For the text-containing cell, return its midpoint in (x, y) coordinate format. 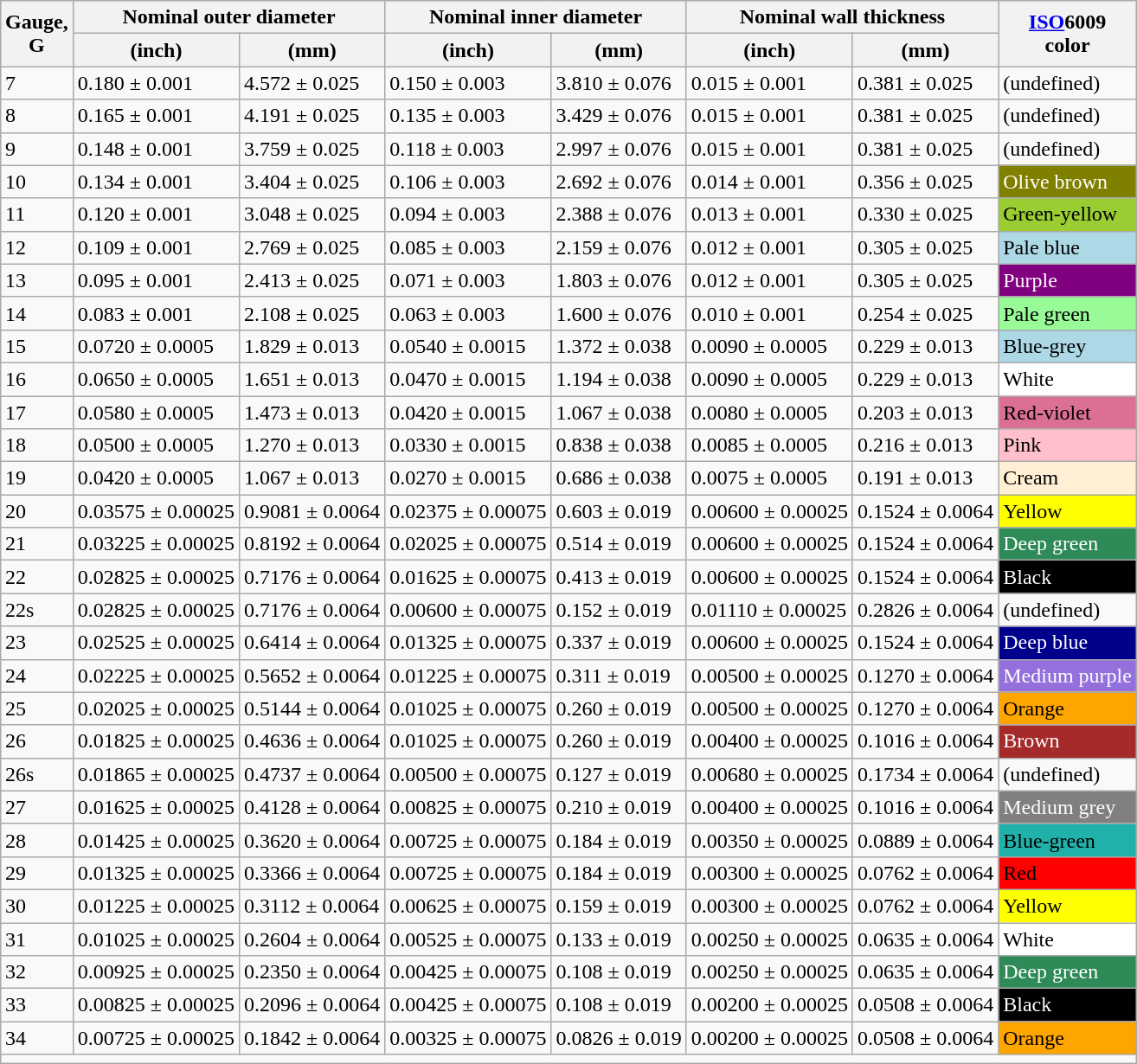
2.159 ± 0.076 (619, 247)
Gauge, G (37, 34)
0.0889 ± 0.0064 (925, 840)
0.01625 ± 0.00025 (156, 807)
0.603 ± 0.019 (619, 511)
0.152 ± 0.019 (619, 610)
0.0420 ± 0.0015 (468, 413)
0.01425 ± 0.00025 (156, 840)
0.191 ± 0.013 (925, 478)
0.01225 ± 0.00025 (156, 906)
0.134 ± 0.001 (156, 182)
2.413 ± 0.025 (312, 280)
1.651 ± 0.013 (312, 379)
17 (37, 413)
0.010 ± 0.001 (769, 313)
Medium grey (1068, 807)
2.108 ± 0.025 (312, 313)
Nominal outer diameter (228, 17)
0.014 ± 0.001 (769, 182)
0.838 ± 0.038 (619, 445)
2.997 ± 0.076 (619, 149)
0.2350 ± 0.0064 (312, 972)
0.330 ± 0.025 (925, 215)
0.135 ± 0.003 (468, 116)
26s (37, 774)
Medium purple (1068, 676)
31 (37, 939)
11 (37, 215)
3.048 ± 0.025 (312, 215)
2.692 ± 0.076 (619, 182)
0.686 ± 0.038 (619, 478)
0.00600 ± 0.00075 (468, 610)
Cream (1068, 478)
Pale blue (1068, 247)
0.063 ± 0.003 (468, 313)
0.413 ± 0.019 (619, 577)
0.514 ± 0.019 (619, 544)
32 (37, 972)
1.067 ± 0.013 (312, 478)
22s (37, 610)
0.00825 ± 0.00025 (156, 1005)
0.254 ± 0.025 (925, 313)
12 (37, 247)
0.01025 ± 0.00025 (156, 939)
0.02375 ± 0.00075 (468, 511)
4.572 ± 0.025 (312, 83)
0.0330 ± 0.0015 (468, 445)
0.01225 ± 0.00075 (468, 676)
0.2604 ± 0.0064 (312, 939)
28 (37, 840)
14 (37, 313)
2.769 ± 0.025 (312, 247)
0.6414 ± 0.0064 (312, 643)
0.02025 ± 0.00075 (468, 544)
Brown (1068, 741)
Green-yellow (1068, 215)
1.270 ± 0.013 (312, 445)
0.210 ± 0.019 (619, 807)
Nominal wall thickness (842, 17)
0.2096 ± 0.0064 (312, 1005)
0.180 ± 0.001 (156, 83)
0.8192 ± 0.0064 (312, 544)
0.02525 ± 0.00025 (156, 643)
0.01110 ± 0.00025 (769, 610)
Pink (1068, 445)
3.404 ± 0.025 (312, 182)
0.01625 ± 0.00075 (468, 577)
1.473 ± 0.013 (312, 413)
2.388 ± 0.076 (619, 215)
0.203 ± 0.013 (925, 413)
0.9081 ± 0.0064 (312, 511)
0.095 ± 0.001 (156, 280)
0.02025 ± 0.00025 (156, 708)
Blue-grey (1068, 346)
23 (37, 643)
7 (37, 83)
0.01325 ± 0.00025 (156, 873)
26 (37, 741)
0.127 ± 0.019 (619, 774)
10 (37, 182)
0.3112 ± 0.0064 (312, 906)
Nominal inner diameter (536, 17)
0.00725 ± 0.00025 (156, 1038)
0.00625 ± 0.00075 (468, 906)
33 (37, 1005)
0.159 ± 0.019 (619, 906)
0.0085 ± 0.0005 (769, 445)
0.4737 ± 0.0064 (312, 774)
1.829 ± 0.013 (312, 346)
ISO6009 color (1068, 34)
0.083 ± 0.001 (156, 313)
0.00925 ± 0.00025 (156, 972)
24 (37, 676)
Purple (1068, 280)
0.02225 ± 0.00025 (156, 676)
0.00825 ± 0.00075 (468, 807)
0.00500 ± 0.00075 (468, 774)
15 (37, 346)
0.0826 ± 0.019 (619, 1038)
0.0075 ± 0.0005 (769, 478)
0.148 ± 0.001 (156, 149)
16 (37, 379)
0.03225 ± 0.00025 (156, 544)
1.194 ± 0.038 (619, 379)
0.0420 ± 0.0005 (156, 478)
0.1842 ± 0.0064 (312, 1038)
0.150 ± 0.003 (468, 83)
0.5144 ± 0.0064 (312, 708)
0.4636 ± 0.0064 (312, 741)
0.3620 ± 0.0064 (312, 840)
19 (37, 478)
8 (37, 116)
0.109 ± 0.001 (156, 247)
0.118 ± 0.003 (468, 149)
Blue-green (1068, 840)
Pale green (1068, 313)
0.03575 ± 0.00025 (156, 511)
0.01325 ± 0.00075 (468, 643)
20 (37, 511)
0.0580 ± 0.0005 (156, 413)
3.810 ± 0.076 (619, 83)
1.803 ± 0.076 (619, 280)
0.071 ± 0.003 (468, 280)
0.00680 ± 0.00025 (769, 774)
3.429 ± 0.076 (619, 116)
0.2826 ± 0.0064 (925, 610)
Olive brown (1068, 182)
0.0270 ± 0.0015 (468, 478)
Red (1068, 873)
0.00525 ± 0.00075 (468, 939)
0.106 ± 0.003 (468, 182)
30 (37, 906)
4.191 ± 0.025 (312, 116)
25 (37, 708)
0.311 ± 0.019 (619, 676)
Deep blue (1068, 643)
0.00325 ± 0.00075 (468, 1038)
0.120 ± 0.001 (156, 215)
0.0080 ± 0.0005 (769, 413)
0.1734 ± 0.0064 (925, 774)
0.133 ± 0.019 (619, 939)
0.0540 ± 0.0015 (468, 346)
0.085 ± 0.003 (468, 247)
Red-violet (1068, 413)
0.5652 ± 0.0064 (312, 676)
9 (37, 149)
0.3366 ± 0.0064 (312, 873)
0.00350 ± 0.00025 (769, 840)
21 (37, 544)
1.600 ± 0.076 (619, 313)
0.0720 ± 0.0005 (156, 346)
0.216 ± 0.013 (925, 445)
22 (37, 577)
0.0650 ± 0.0005 (156, 379)
0.165 ± 0.001 (156, 116)
27 (37, 807)
0.01865 ± 0.00025 (156, 774)
0.4128 ± 0.0064 (312, 807)
18 (37, 445)
1.067 ± 0.038 (619, 413)
3.759 ± 0.025 (312, 149)
0.094 ± 0.003 (468, 215)
0.356 ± 0.025 (925, 182)
29 (37, 873)
0.01825 ± 0.00025 (156, 741)
34 (37, 1038)
1.372 ± 0.038 (619, 346)
0.013 ± 0.001 (769, 215)
0.337 ± 0.019 (619, 643)
13 (37, 280)
0.0470 ± 0.0015 (468, 379)
0.0500 ± 0.0005 (156, 445)
